Determine the (X, Y) coordinate at the center of the cell enclosing the given text.  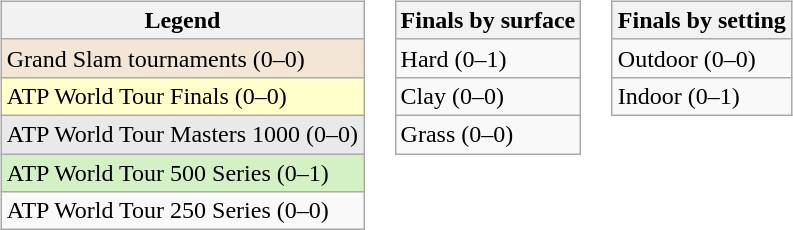
ATP World Tour 500 Series (0–1) (182, 173)
Hard (0–1) (488, 58)
Legend (182, 20)
ATP World Tour 250 Series (0–0) (182, 211)
Clay (0–0) (488, 96)
ATP World Tour Masters 1000 (0–0) (182, 134)
Finals by surface (488, 20)
Outdoor (0–0) (702, 58)
Finals by setting (702, 20)
Grass (0–0) (488, 134)
Indoor (0–1) (702, 96)
ATP World Tour Finals (0–0) (182, 96)
Grand Slam tournaments (0–0) (182, 58)
